Scan for the cell matching the given text and deliver its [X, Y] coordinate at center. 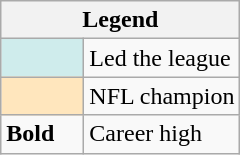
Led the league [162, 58]
Career high [162, 134]
NFL champion [162, 96]
Bold [42, 134]
Legend [120, 20]
